Locate the cell with the specified text and output its (x, y) center coordinate. 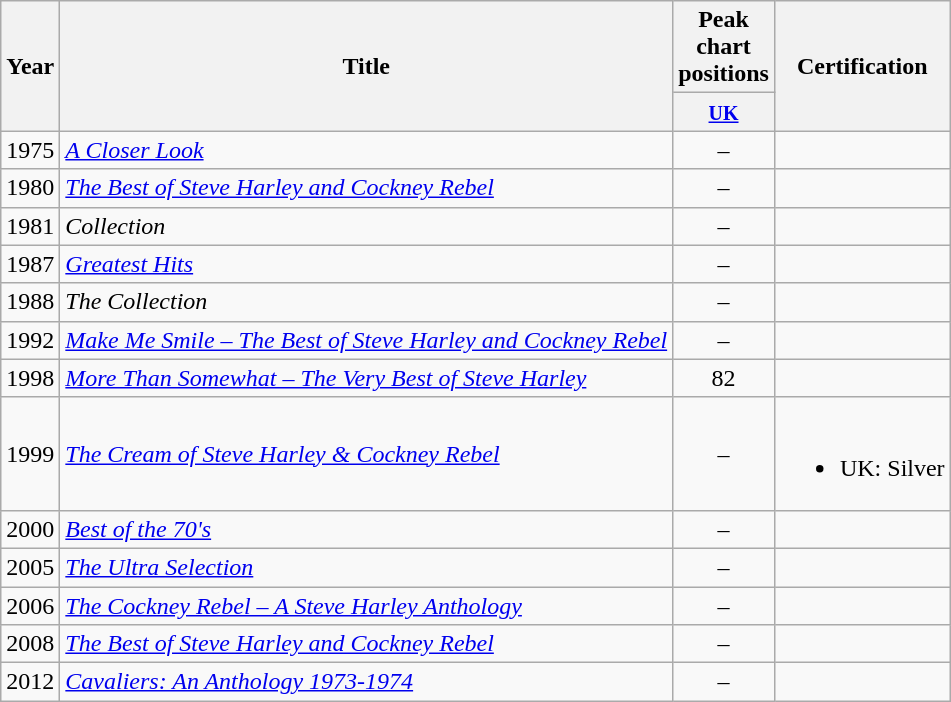
Year (30, 66)
Peak chart positions (724, 47)
More Than Somewhat – The Very Best of Steve Harley (366, 378)
2012 (30, 682)
2005 (30, 567)
Make Me Smile – The Best of Steve Harley and Cockney Rebel (366, 340)
The Ultra Selection (366, 567)
1987 (30, 264)
Best of the 70's (366, 529)
1980 (30, 188)
Title (366, 66)
Certification (862, 66)
1981 (30, 226)
1999 (30, 454)
1975 (30, 150)
The Collection (366, 302)
2006 (30, 605)
The Cream of Steve Harley & Cockney Rebel (366, 454)
The Cockney Rebel – A Steve Harley Anthology (366, 605)
2008 (30, 644)
1988 (30, 302)
UK (724, 112)
1992 (30, 340)
82 (724, 378)
A Closer Look (366, 150)
Cavaliers: An Anthology 1973-1974 (366, 682)
2000 (30, 529)
1998 (30, 378)
Collection (366, 226)
UK: Silver (862, 454)
Greatest Hits (366, 264)
